Scan for the cell matching the given text and deliver its (X, Y) coordinate at center. 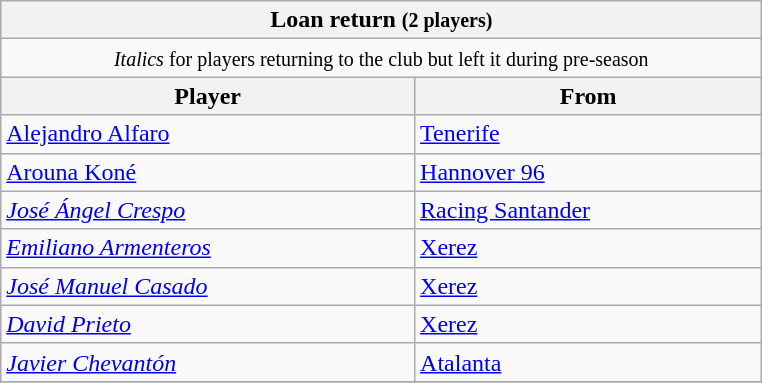
Atalanta (588, 362)
Racing Santander (588, 210)
Tenerife (588, 134)
From (588, 96)
Alejandro Alfaro (208, 134)
Hannover 96 (588, 172)
Javier Chevantón (208, 362)
José Ángel Crespo (208, 210)
José Manuel Casado (208, 286)
Player (208, 96)
Loan return (2 players) (382, 20)
Arouna Koné (208, 172)
David Prieto (208, 324)
Italics for players returning to the club but left it during pre-season (382, 58)
Emiliano Armenteros (208, 248)
